Output the (x, y) coordinate of the center of the cell containing the given text.  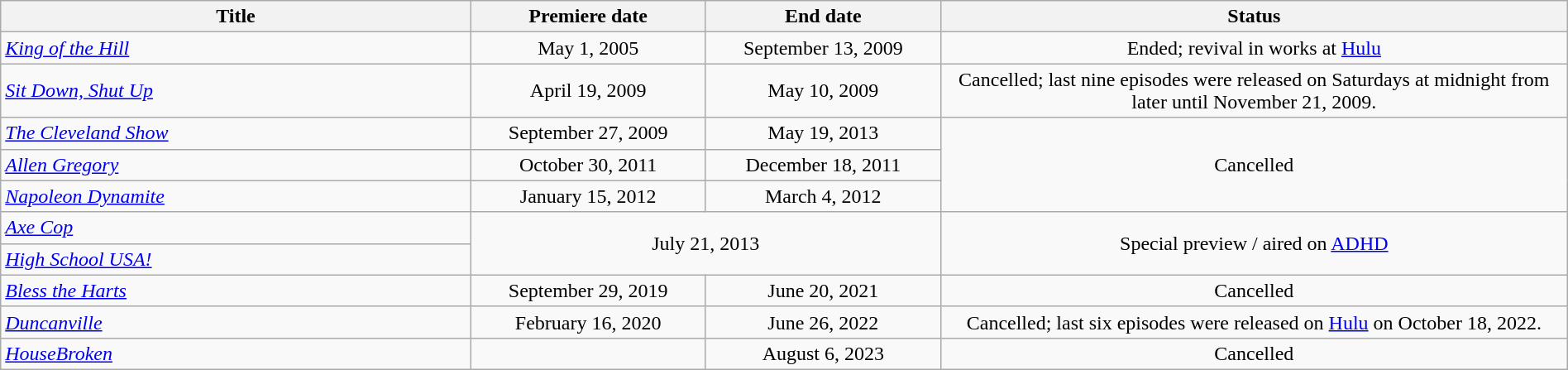
September 13, 2009 (823, 48)
Ended; revival in works at Hulu (1254, 48)
June 20, 2021 (823, 291)
September 29, 2019 (588, 291)
HouseBroken (236, 353)
Cancelled; last nine episodes were released on Saturdays at midnight from later until November 21, 2009. (1254, 91)
June 26, 2022 (823, 322)
End date (823, 17)
May 1, 2005 (588, 48)
January 15, 2012 (588, 196)
July 21, 2013 (705, 243)
High School USA! (236, 259)
August 6, 2023 (823, 353)
Status (1254, 17)
Duncanville (236, 322)
February 16, 2020 (588, 322)
March 4, 2012 (823, 196)
Napoleon Dynamite (236, 196)
King of the Hill (236, 48)
Sit Down, Shut Up (236, 91)
Cancelled; last six episodes were released on Hulu on October 18, 2022. (1254, 322)
Premiere date (588, 17)
Title (236, 17)
May 19, 2013 (823, 133)
Bless the Harts (236, 291)
October 30, 2011 (588, 165)
The Cleveland Show (236, 133)
September 27, 2009 (588, 133)
Special preview / aired on ADHD (1254, 243)
May 10, 2009 (823, 91)
April 19, 2009 (588, 91)
December 18, 2011 (823, 165)
Allen Gregory (236, 165)
Axe Cop (236, 228)
